Return [x, y] of the center of cell containing provided text 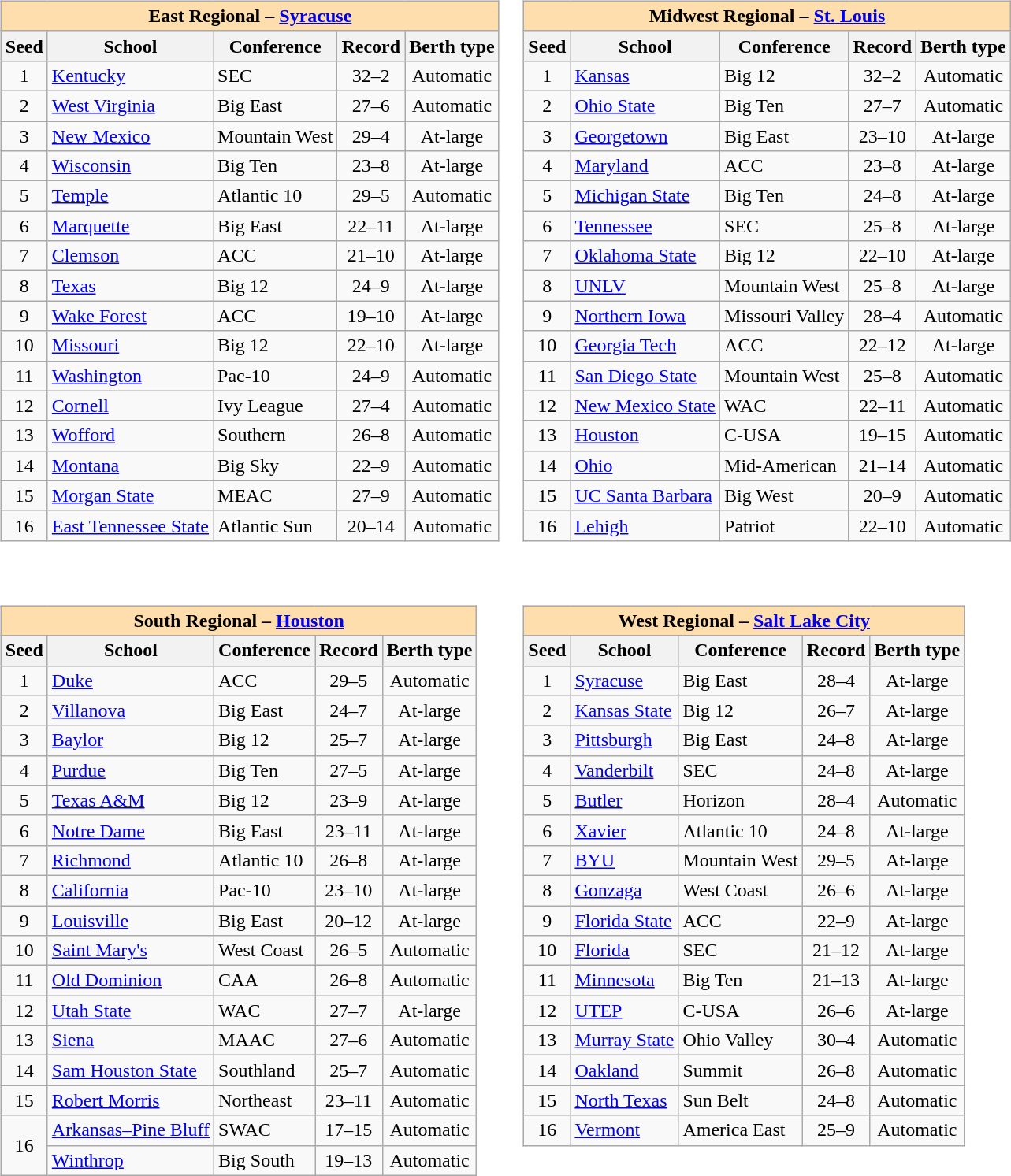
Atlantic Sun [276, 525]
Patriot [785, 525]
20–14 [371, 525]
Temple [130, 196]
Cornell [130, 406]
Southland [265, 1070]
21–14 [883, 466]
South Regional – Houston [239, 621]
Butler [624, 800]
West Regional – Salt Lake City [744, 621]
East Regional – Syracuse [250, 16]
23–9 [349, 800]
Baylor [131, 740]
California [131, 890]
East Tennessee State [130, 525]
Big South [265, 1160]
Marquette [130, 226]
Kansas State [624, 710]
29–4 [371, 136]
27–4 [371, 406]
SWAC [265, 1130]
Siena [131, 1041]
19–10 [371, 316]
Louisville [131, 921]
Maryland [645, 166]
Morgan State [130, 495]
UNLV [645, 286]
Duke [131, 681]
West Virginia [130, 106]
Washington [130, 376]
Georgia Tech [645, 346]
21–10 [371, 256]
20–12 [349, 921]
21–12 [836, 951]
Oklahoma State [645, 256]
Xavier [624, 830]
27–5 [349, 770]
Big Sky [276, 466]
Florida [624, 951]
CAA [265, 981]
Kansas [645, 76]
21–13 [836, 981]
Missouri Valley [785, 316]
Oakland [624, 1070]
30–4 [836, 1041]
24–7 [349, 710]
North Texas [624, 1100]
Ivy League [276, 406]
Florida State [624, 921]
Texas [130, 286]
Clemson [130, 256]
Missouri [130, 346]
New Mexico [130, 136]
Syracuse [624, 681]
Robert Morris [131, 1100]
UTEP [624, 1011]
27–9 [371, 495]
MEAC [276, 495]
Minnesota [624, 981]
Vermont [624, 1130]
Michigan State [645, 196]
26–5 [349, 951]
Tennessee [645, 226]
Montana [130, 466]
Horizon [741, 800]
Wofford [130, 436]
Winthrop [131, 1160]
Saint Mary's [131, 951]
Lehigh [645, 525]
Vanderbilt [624, 770]
Big West [785, 495]
Utah State [131, 1011]
Ohio State [645, 106]
Houston [645, 436]
Ohio Valley [741, 1041]
20–9 [883, 495]
Gonzaga [624, 890]
BYU [624, 860]
Midwest Regional – St. Louis [768, 16]
Notre Dame [131, 830]
Texas A&M [131, 800]
America East [741, 1130]
Villanova [131, 710]
Sun Belt [741, 1100]
25–9 [836, 1130]
Arkansas–Pine Bluff [131, 1130]
Murray State [624, 1041]
Richmond [131, 860]
Purdue [131, 770]
Summit [741, 1070]
Northern Iowa [645, 316]
Georgetown [645, 136]
Old Dominion [131, 981]
Mid-American [785, 466]
Sam Houston State [131, 1070]
19–15 [883, 436]
Ohio [645, 466]
Kentucky [130, 76]
New Mexico State [645, 406]
Northeast [265, 1100]
Wisconsin [130, 166]
Pittsburgh [624, 740]
17–15 [349, 1130]
19–13 [349, 1160]
22–12 [883, 346]
UC Santa Barbara [645, 495]
MAAC [265, 1041]
26–7 [836, 710]
San Diego State [645, 376]
Wake Forest [130, 316]
Southern [276, 436]
